Provide the [X, Y] coordinate of the cell's center where the given text is located.  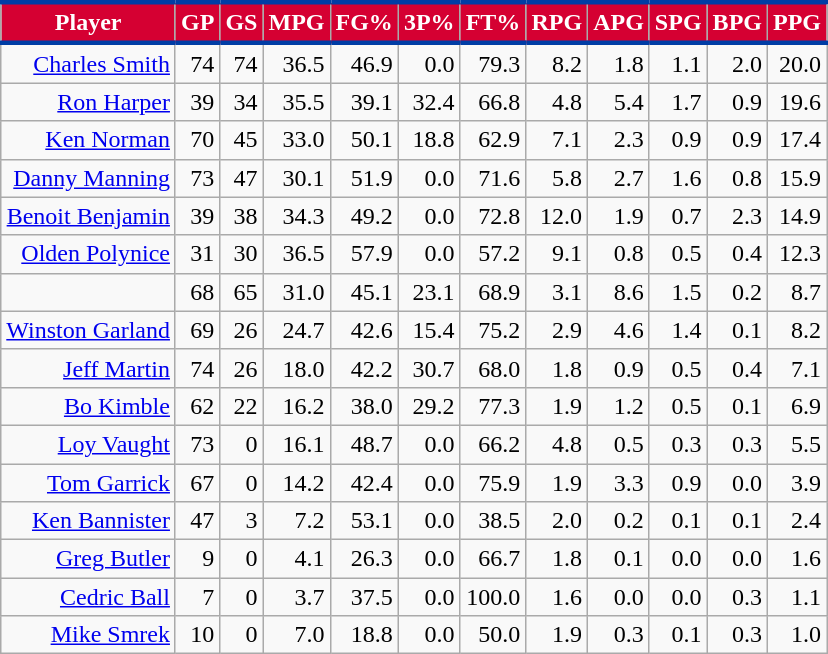
42.2 [364, 368]
FG% [364, 22]
Tom Garrick [88, 483]
45 [242, 140]
39.1 [364, 102]
3.9 [796, 483]
MPG [296, 22]
42.4 [364, 483]
18.0 [296, 368]
Charles Smith [88, 63]
34 [242, 102]
66.7 [493, 559]
19.6 [796, 102]
57.2 [493, 254]
12.3 [796, 254]
48.7 [364, 444]
BPG [737, 22]
72.8 [493, 216]
3.3 [619, 483]
15.9 [796, 178]
2.9 [557, 330]
GP [197, 22]
50.0 [493, 635]
16.1 [296, 444]
23.1 [429, 292]
0.7 [678, 216]
Greg Butler [88, 559]
Loy Vaught [88, 444]
Benoit Benjamin [88, 216]
68.9 [493, 292]
5.4 [619, 102]
5.8 [557, 178]
32.4 [429, 102]
Winston Garland [88, 330]
38.5 [493, 521]
9 [197, 559]
30.1 [296, 178]
26.3 [364, 559]
Danny Manning [88, 178]
38 [242, 216]
35.5 [296, 102]
8.7 [796, 292]
3.1 [557, 292]
1.0 [796, 635]
62 [197, 406]
46.9 [364, 63]
66.8 [493, 102]
77.3 [493, 406]
33.0 [296, 140]
7.0 [296, 635]
FT% [493, 22]
Jeff Martin [88, 368]
34.3 [296, 216]
37.5 [364, 597]
6.9 [796, 406]
45.1 [364, 292]
12.0 [557, 216]
3.7 [296, 597]
68 [197, 292]
65 [242, 292]
9.1 [557, 254]
RPG [557, 22]
22 [242, 406]
Ken Bannister [88, 521]
GS [242, 22]
24.7 [296, 330]
2.7 [619, 178]
8.6 [619, 292]
SPG [678, 22]
31.0 [296, 292]
75.9 [493, 483]
30.7 [429, 368]
68.0 [493, 368]
69 [197, 330]
50.1 [364, 140]
75.2 [493, 330]
Mike Smrek [88, 635]
71.6 [493, 178]
15.4 [429, 330]
49.2 [364, 216]
66.2 [493, 444]
7 [197, 597]
38.0 [364, 406]
57.9 [364, 254]
5.5 [796, 444]
Ken Norman [88, 140]
70 [197, 140]
4.6 [619, 330]
51.9 [364, 178]
31 [197, 254]
53.1 [364, 521]
3 [242, 521]
1.5 [678, 292]
APG [619, 22]
Player [88, 22]
1.4 [678, 330]
1.2 [619, 406]
20.0 [796, 63]
10 [197, 635]
30 [242, 254]
4.1 [296, 559]
Olden Polynice [88, 254]
2.4 [796, 521]
14.9 [796, 216]
67 [197, 483]
62.9 [493, 140]
17.4 [796, 140]
42.6 [364, 330]
Bo Kimble [88, 406]
PPG [796, 22]
7.2 [296, 521]
16.2 [296, 406]
100.0 [493, 597]
Cedric Ball [88, 597]
3P% [429, 22]
29.2 [429, 406]
Ron Harper [88, 102]
14.2 [296, 483]
79.3 [493, 63]
1.7 [678, 102]
